Extract the [X, Y] coordinate from the center of the cell holding the provided text.  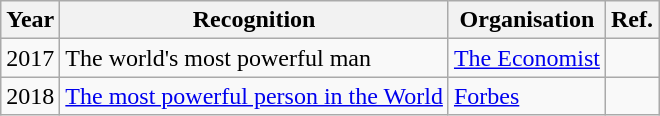
2017 [30, 58]
The Economist [526, 58]
Ref. [632, 20]
The world's most powerful man [254, 58]
Organisation [526, 20]
Year [30, 20]
2018 [30, 96]
Recognition [254, 20]
Forbes [526, 96]
The most powerful person in the World [254, 96]
